Capture the cell that displays the provided text and extract its (x, y) central coordinate. 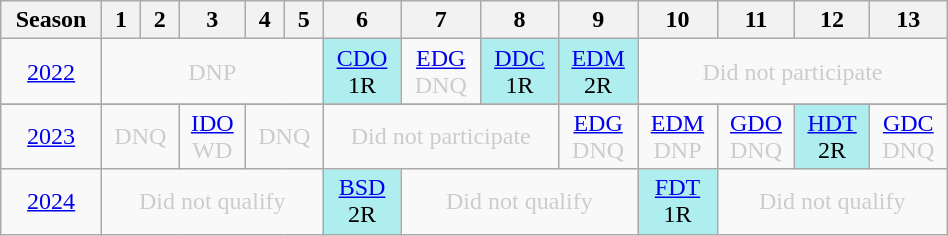
2022 (52, 72)
EDM2R (598, 72)
6 (362, 20)
CDO1R (362, 72)
4 (264, 20)
11 (756, 20)
2024 (52, 202)
DNP (212, 72)
1 (120, 20)
10 (678, 20)
7 (441, 20)
EDMDNP (678, 136)
GDODNQ (756, 136)
GDCDNQ (908, 136)
13 (908, 20)
IDOWD (212, 136)
2 (160, 20)
DDC1R (520, 72)
9 (598, 20)
FDT1R (678, 202)
5 (304, 20)
12 (832, 20)
Season (52, 20)
BSD2R (362, 202)
8 (520, 20)
2023 (52, 136)
HDT2R (832, 136)
3 (212, 20)
